Output the (x, y) coordinate of the center of the cell containing the given text.  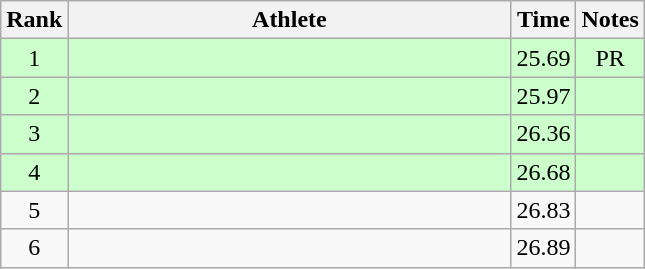
6 (34, 248)
26.89 (544, 248)
Rank (34, 20)
25.97 (544, 96)
3 (34, 134)
2 (34, 96)
26.36 (544, 134)
Athlete (290, 20)
26.68 (544, 172)
Time (544, 20)
4 (34, 172)
25.69 (544, 58)
PR (610, 58)
Notes (610, 20)
26.83 (544, 210)
1 (34, 58)
5 (34, 210)
